Detect which cell encompasses the target text, then output its (x, y) center coordinate. 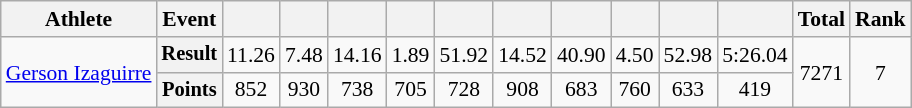
Result (190, 55)
683 (582, 90)
908 (522, 90)
1.89 (411, 55)
52.98 (688, 55)
40.90 (582, 55)
14.52 (522, 55)
705 (411, 90)
Rank (880, 19)
7271 (822, 72)
7.48 (304, 55)
Athlete (79, 19)
Gerson Izaguirre (79, 72)
Points (190, 90)
930 (304, 90)
852 (251, 90)
728 (464, 90)
760 (635, 90)
51.92 (464, 55)
4.50 (635, 55)
5:26.04 (754, 55)
633 (688, 90)
Total (822, 19)
11.26 (251, 55)
738 (358, 90)
Event (190, 19)
14.16 (358, 55)
419 (754, 90)
7 (880, 72)
